Find where the given text appears and provide that cell's center as [X, Y] coordinate. 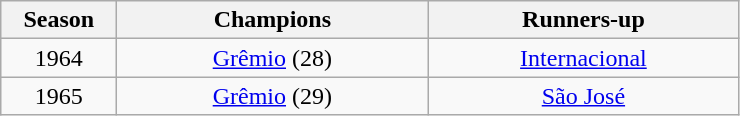
Grêmio (28) [272, 58]
Runners-up [584, 20]
Internacional [584, 58]
Season [59, 20]
1965 [59, 96]
1964 [59, 58]
Grêmio (29) [272, 96]
Champions [272, 20]
São José [584, 96]
